Scan for the cell matching the given text and deliver its (x, y) coordinate at center. 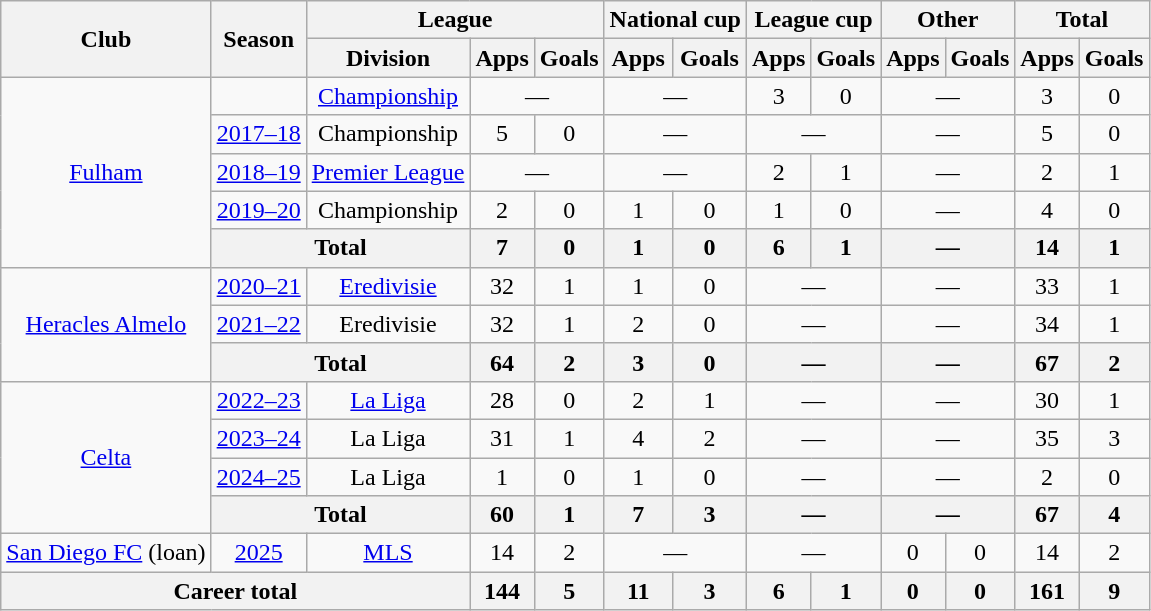
2020–21 (258, 286)
2023–24 (258, 438)
League cup (813, 20)
2018–19 (258, 172)
161 (1047, 591)
MLS (388, 553)
31 (502, 438)
33 (1047, 286)
60 (502, 515)
League (455, 20)
11 (638, 591)
National cup (675, 20)
9 (1114, 591)
Heracles Almelo (106, 324)
2025 (258, 553)
2021–22 (258, 324)
Fulham (106, 172)
28 (502, 400)
2017–18 (258, 134)
30 (1047, 400)
Division (388, 58)
Season (258, 39)
Club (106, 39)
Premier League (388, 172)
Celta (106, 457)
Career total (236, 591)
144 (502, 591)
34 (1047, 324)
2022–23 (258, 400)
San Diego FC (loan) (106, 553)
2024–25 (258, 477)
Other (948, 20)
35 (1047, 438)
64 (502, 362)
2019–20 (258, 210)
